Find where the given text appears and provide that cell's center as (x, y) coordinate. 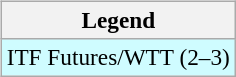
Legend (118, 20)
ITF Futures/WTT (2–3) (118, 57)
